Detect which cell encompasses the target text, then output its [X, Y] center coordinate. 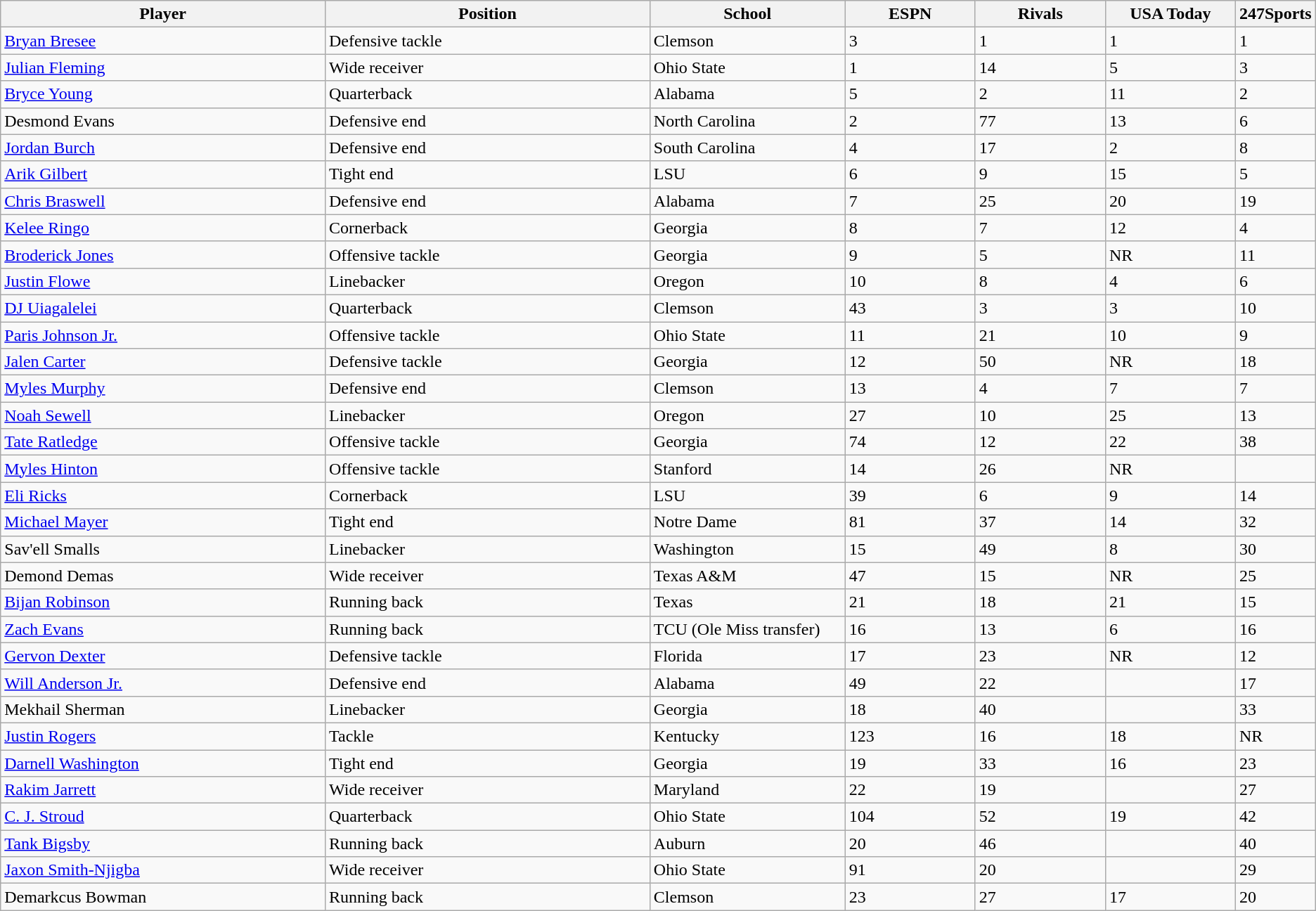
Position [487, 14]
ESPN [910, 14]
52 [1040, 817]
104 [910, 817]
39 [910, 496]
Jalen Carter [163, 362]
Broderick Jones [163, 254]
Gervon Dexter [163, 656]
Bryan Bresee [163, 41]
32 [1275, 522]
Jordan Burch [163, 148]
Bijan Robinson [163, 602]
Eli Ricks [163, 496]
91 [910, 870]
Maryland [747, 790]
42 [1275, 817]
Rivals [1040, 14]
Justin Rogers [163, 736]
74 [910, 442]
Rakim Jarrett [163, 790]
81 [910, 522]
School [747, 14]
30 [1275, 549]
Texas A&M [747, 576]
Sav'ell Smalls [163, 549]
123 [910, 736]
50 [1040, 362]
247Sports [1275, 14]
Tate Ratledge [163, 442]
Auburn [747, 844]
Myles Murphy [163, 389]
Tackle [487, 736]
Texas [747, 602]
Washington [747, 549]
Mekhail Sherman [163, 709]
26 [1040, 469]
Player [163, 14]
47 [910, 576]
Justin Flowe [163, 281]
C. J. Stroud [163, 817]
Jaxon Smith-Njigba [163, 870]
Darnell Washington [163, 763]
Chris Braswell [163, 201]
Desmond Evans [163, 121]
Bryce Young [163, 94]
46 [1040, 844]
Myles Hinton [163, 469]
Will Anderson Jr. [163, 683]
TCU (Ole Miss transfer) [747, 629]
38 [1275, 442]
77 [1040, 121]
29 [1275, 870]
Notre Dame [747, 522]
37 [1040, 522]
Stanford [747, 469]
Zach Evans [163, 629]
USA Today [1170, 14]
Julian Fleming [163, 67]
Demarkcus Bowman [163, 897]
Arik Gilbert [163, 174]
Kentucky [747, 736]
Demond Demas [163, 576]
Noah Sewell [163, 415]
South Carolina [747, 148]
DJ Uiagalelei [163, 308]
Michael Mayer [163, 522]
Paris Johnson Jr. [163, 335]
Florida [747, 656]
43 [910, 308]
Tank Bigsby [163, 844]
North Carolina [747, 121]
Kelee Ringo [163, 228]
